For the text-containing cell, return its midpoint in [x, y] coordinate format. 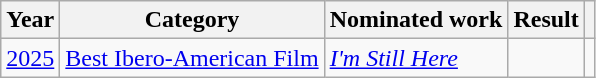
Best Ibero-American Film [192, 58]
Year [30, 20]
Category [192, 20]
I'm Still Here [416, 58]
Nominated work [416, 20]
2025 [30, 58]
Result [546, 20]
